Find where the given text appears and provide that cell's center as (x, y) coordinate. 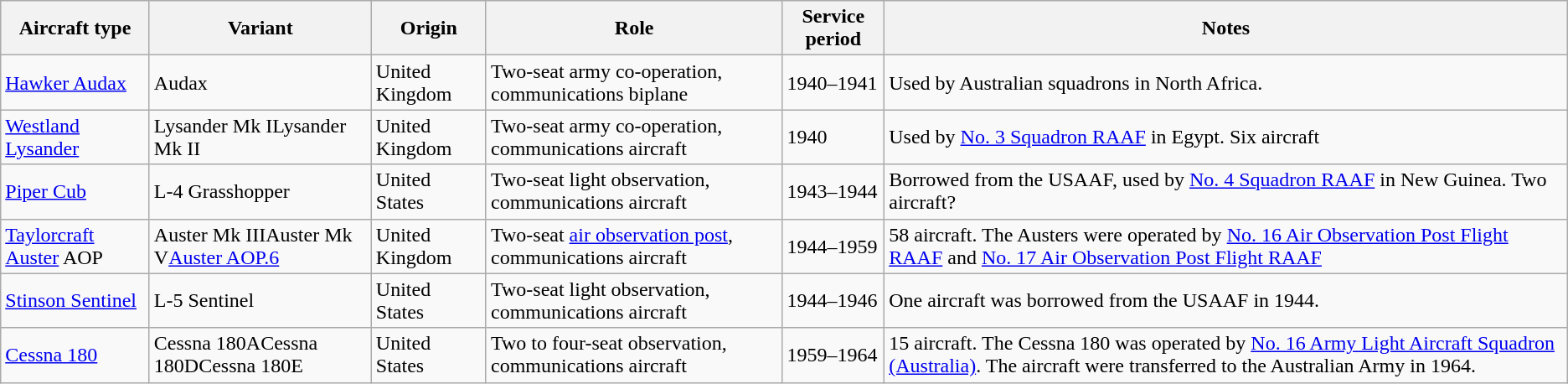
Two-seat army co-operation, communications biplane (633, 82)
Piper Cub (75, 191)
Service period (833, 29)
1944–1946 (833, 300)
Aircraft type (75, 29)
1943–1944 (833, 191)
Origin (429, 29)
Two-seat air observation post, communications aircraft (633, 246)
Role (633, 29)
Notes (1226, 29)
Two-seat army co-operation, communications aircraft (633, 138)
Cessna 180ACessna 180DCessna 180E (260, 355)
Westland Lysander (75, 138)
Cessna 180 (75, 355)
Used by Australian squadrons in North Africa. (1226, 82)
Audax (260, 82)
L-5 Sentinel (260, 300)
L-4 Grasshopper (260, 191)
1959–1964 (833, 355)
Borrowed from the USAAF, used by No. 4 Squadron RAAF in New Guinea. Two aircraft? (1226, 191)
1944–1959 (833, 246)
Taylorcraft Auster AOP (75, 246)
1940–1941 (833, 82)
Hawker Audax (75, 82)
58 aircraft. The Austers were operated by No. 16 Air Observation Post Flight RAAF and No. 17 Air Observation Post Flight RAAF (1226, 246)
Auster Mk IIIAuster Mk VAuster AOP.6 (260, 246)
Stinson Sentinel (75, 300)
Two to four-seat observation, communications aircraft (633, 355)
Used by No. 3 Squadron RAAF in Egypt. Six aircraft (1226, 138)
Variant (260, 29)
Lysander Mk ILysander Mk II (260, 138)
One aircraft was borrowed from the USAAF in 1944. (1226, 300)
1940 (833, 138)
